Capture the cell that displays the provided text and extract its [X, Y] central coordinate. 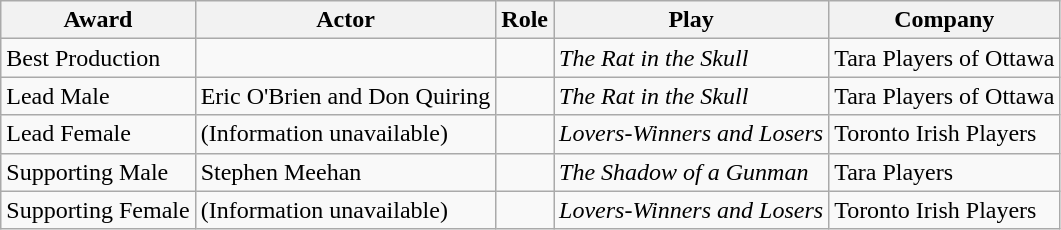
Supporting Male [98, 172]
Actor [346, 20]
Play [692, 20]
The Shadow of a Gunman [692, 172]
Stephen Meehan [346, 172]
Tara Players [944, 172]
Lead Female [98, 134]
Award [98, 20]
Role [525, 20]
Company [944, 20]
Best Production [98, 58]
Eric O'Brien and Don Quiring [346, 96]
Supporting Female [98, 210]
Lead Male [98, 96]
